Find where the given text appears and provide that cell's center as [X, Y] coordinate. 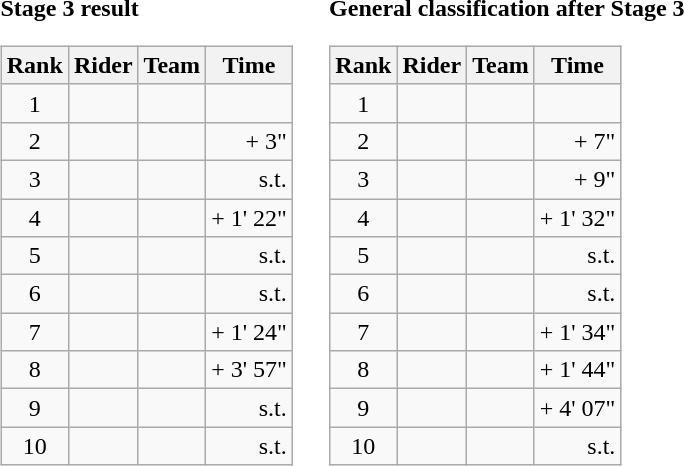
+ 3' 57" [250, 370]
+ 3" [250, 141]
+ 4' 07" [578, 408]
+ 1' 24" [250, 332]
+ 1' 32" [578, 217]
+ 7" [578, 141]
+ 1' 22" [250, 217]
+ 1' 34" [578, 332]
+ 1' 44" [578, 370]
+ 9" [578, 179]
